Return the (x, y) coordinate for the center point of the cell that contains the specified text.  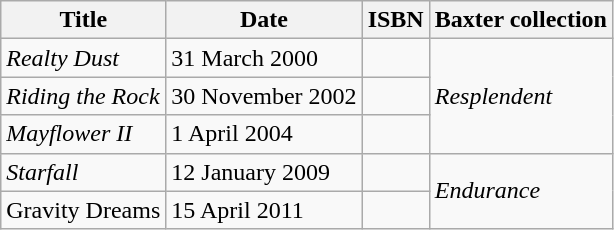
ISBN (396, 20)
Baxter collection (520, 20)
Mayflower II (84, 134)
1 April 2004 (264, 134)
Resplendent (520, 96)
Endurance (520, 191)
15 April 2011 (264, 210)
12 January 2009 (264, 172)
Starfall (84, 172)
Realty Dust (84, 58)
Title (84, 20)
30 November 2002 (264, 96)
31 March 2000 (264, 58)
Date (264, 20)
Gravity Dreams (84, 210)
Riding the Rock (84, 96)
